Provide the (x, y) coordinate of the cell's center where the given text is located.  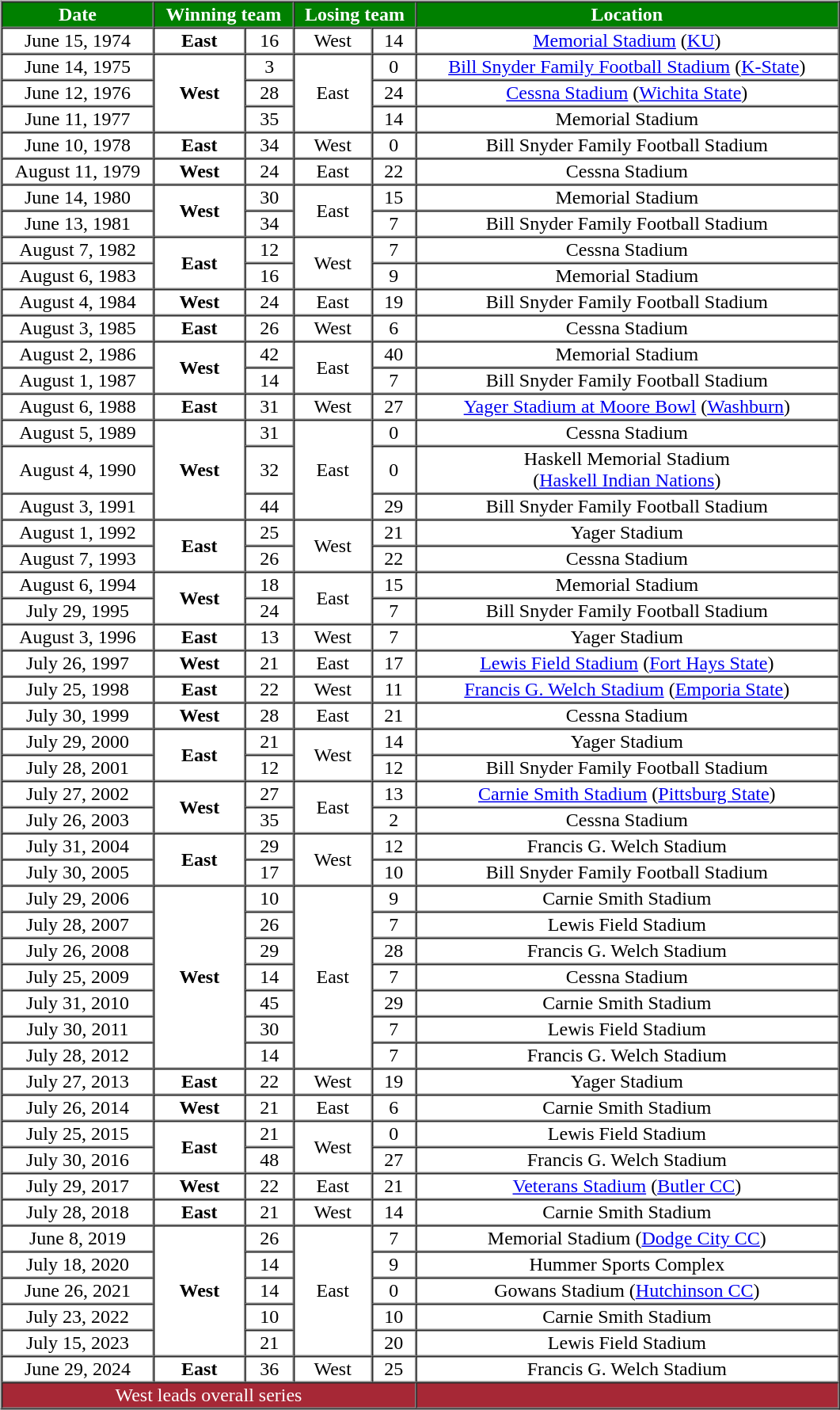
3 (269, 67)
August 4, 1984 (78, 303)
Carnie Smith Stadium (Pittsburg State) (627, 794)
June 8, 2019 (78, 1239)
June 12, 1976 (78, 93)
August 2, 1986 (78, 355)
August 5, 1989 (78, 433)
July 29, 2017 (78, 1187)
20 (393, 1343)
July 27, 2013 (78, 1082)
July 26, 2003 (78, 821)
July 26, 1997 (78, 664)
June 14, 1975 (78, 67)
June 10, 1978 (78, 146)
August 3, 1991 (78, 507)
July 28, 2007 (78, 925)
July 29, 2000 (78, 741)
42 (269, 355)
July 29, 1995 (78, 612)
Memorial Stadium (KU) (627, 41)
July 31, 2004 (78, 846)
July 26, 2008 (78, 951)
June 15, 1974 (78, 41)
July 25, 1998 (78, 689)
32 (269, 470)
40 (393, 355)
August 7, 1993 (78, 559)
Lewis Field Stadium (Fort Hays State) (627, 664)
July 31, 2010 (78, 1003)
Losing team (355, 14)
August 4, 1990 (78, 470)
Haskell Memorial Stadium(Haskell Indian Nations) (627, 470)
July 15, 2023 (78, 1343)
Yager Stadium at Moore Bowl (Washburn) (627, 407)
July 18, 2020 (78, 1264)
July 27, 2002 (78, 794)
18 (269, 585)
11 (393, 689)
West leads overall series (209, 1396)
July 30, 1999 (78, 716)
Winning team (223, 14)
Veterans Stadium (Butler CC) (627, 1187)
June 29, 2024 (78, 1369)
48 (269, 1160)
June 14, 1980 (78, 198)
July 23, 2022 (78, 1317)
45 (269, 1003)
2 (393, 821)
June 26, 2021 (78, 1291)
Location (627, 14)
July 30, 2005 (78, 873)
44 (269, 507)
August 7, 1982 (78, 250)
August 6, 1988 (78, 407)
August 1, 1987 (78, 380)
July 30, 2016 (78, 1160)
July 29, 2006 (78, 898)
August 3, 1985 (78, 328)
Memorial Stadium (Dodge City CC) (627, 1239)
June 13, 1981 (78, 223)
August 11, 1979 (78, 171)
Cessna Stadium (Wichita State) (627, 93)
Date (78, 14)
August 1, 1992 (78, 532)
July 26, 2014 (78, 1107)
Bill Snyder Family Football Stadium (K-State) (627, 67)
36 (269, 1369)
August 6, 1983 (78, 276)
Francis G. Welch Stadium (Emporia State) (627, 689)
July 28, 2018 (78, 1212)
Gowans Stadium (Hutchinson CC) (627, 1291)
July 28, 2001 (78, 768)
August 6, 1994 (78, 585)
July 30, 2011 (78, 1030)
August 3, 1996 (78, 637)
Hummer Sports Complex (627, 1264)
July 28, 2012 (78, 1055)
July 25, 2009 (78, 977)
June 11, 1977 (78, 119)
July 25, 2015 (78, 1134)
